Search for the cell housing the specified text and yield its [x, y] center coordinate. 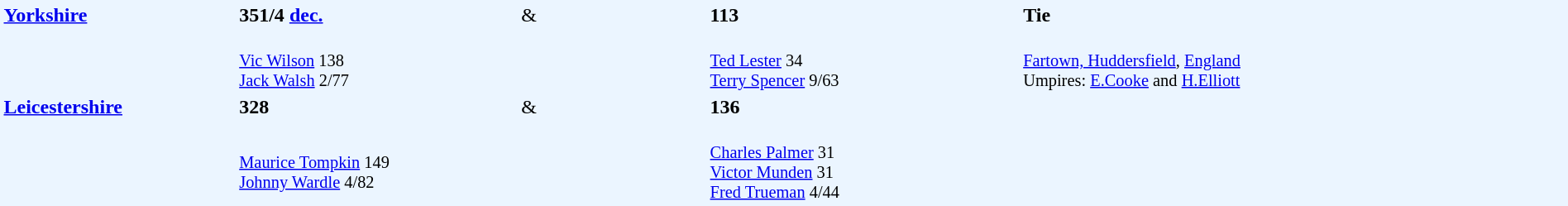
Maurice Tompkin 149 Johnny Wardle 4/82 [378, 162]
Fartown, Huddersfield, England Umpires: E.Cooke and H.Elliott [1293, 117]
Vic Wilson 138 Jack Walsh 2/77 [378, 61]
Tie [1293, 15]
Charles Palmer 31 Victor Munden 31 Fred Trueman 4/44 [864, 162]
136 [864, 107]
Leicestershire [119, 149]
Yorkshire [119, 47]
113 [864, 15]
328 [378, 107]
351/4 dec. [378, 15]
Ted Lester 34 Terry Spencer 9/63 [864, 61]
